Extract the [X, Y] coordinate from the center of the cell holding the provided text.  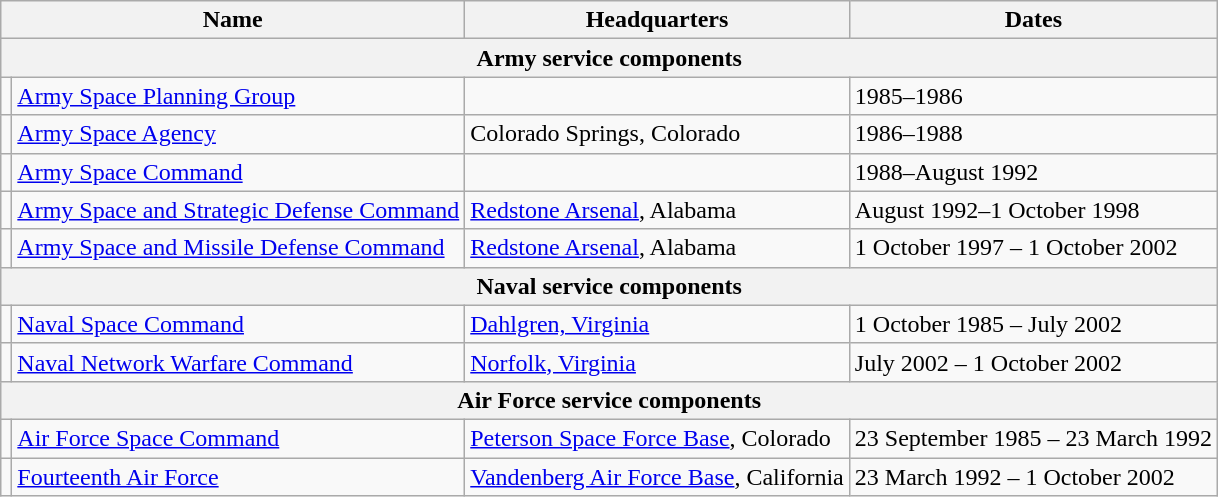
Norfolk, Virginia [658, 362]
Naval Space Command [238, 324]
July 2002 – 1 October 2002 [1033, 362]
Army Space and Missile Defense Command [238, 248]
Air Force Space Command [238, 438]
Dates [1033, 20]
Naval Network Warfare Command [238, 362]
Name [233, 20]
Vandenberg Air Force Base, California [658, 477]
Army Space Planning Group [238, 96]
Army Space Command [238, 172]
Army Space and Strategic Defense Command [238, 210]
Army Space Agency [238, 134]
Naval service components [610, 286]
August 1992–1 October 1998 [1033, 210]
1 October 1997 – 1 October 2002 [1033, 248]
1986–1988 [1033, 134]
Headquarters [658, 20]
Air Force service components [610, 400]
1985–1986 [1033, 96]
Dahlgren, Virginia [658, 324]
23 September 1985 – 23 March 1992 [1033, 438]
Peterson Space Force Base, Colorado [658, 438]
Army service components [610, 58]
1988–August 1992 [1033, 172]
Colorado Springs, Colorado [658, 134]
1 October 1985 – July 2002 [1033, 324]
23 March 1992 – 1 October 2002 [1033, 477]
Fourteenth Air Force [238, 477]
